Extract the (x, y) coordinate from the center of the cell holding the provided text.  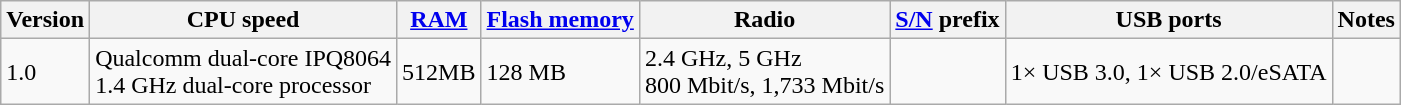
Radio (764, 20)
Notes (1366, 20)
2.4 GHz, 5 GHz800 Mbit/s, 1,733 Mbit/s (764, 72)
1.0 (46, 72)
512MB (439, 72)
USB ports (1168, 20)
S/N prefix (948, 20)
CPU speed (244, 20)
RAM (439, 20)
Flash memory (560, 20)
Version (46, 20)
Qualcomm dual-core IPQ80641.4 GHz dual-core processor (244, 72)
1× USB 3.0, 1× USB 2.0/eSATA (1168, 72)
128 MB (560, 72)
